Return (X, Y) of the center of cell containing provided text 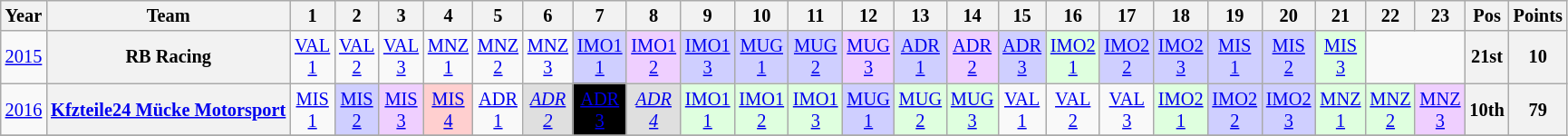
2 (357, 15)
22 (1390, 15)
Pos (1486, 15)
13 (921, 15)
Points (1538, 15)
19 (1234, 15)
ADR4 (653, 110)
Team (169, 15)
7 (600, 15)
10th (1486, 110)
8 (653, 15)
9 (708, 15)
21 (1341, 15)
6 (547, 15)
Kfzteile24 Mücke Motorsport (169, 110)
14 (972, 15)
11 (816, 15)
4 (448, 15)
5 (498, 15)
21st (1486, 57)
1 (312, 15)
18 (1181, 15)
MIS4 (448, 110)
Year (24, 15)
79 (1538, 110)
12 (868, 15)
15 (1022, 15)
2015 (24, 57)
16 (1073, 15)
20 (1289, 15)
3 (401, 15)
2016 (24, 110)
RB Racing (169, 57)
17 (1127, 15)
23 (1439, 15)
